Extract the (x, y) coordinate from the center of the cell holding the provided text.  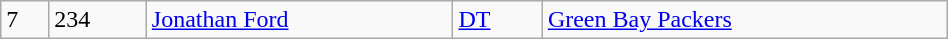
7 (25, 20)
234 (98, 20)
DT (498, 20)
Jonathan Ford (300, 20)
Green Bay Packers (744, 20)
